Scan for the cell matching the given text and deliver its [x, y] coordinate at center. 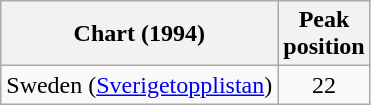
Chart (1994) [140, 34]
Peakposition [324, 34]
22 [324, 85]
Sweden (Sverigetopplistan) [140, 85]
